For the text-containing cell, return its midpoint in [X, Y] coordinate format. 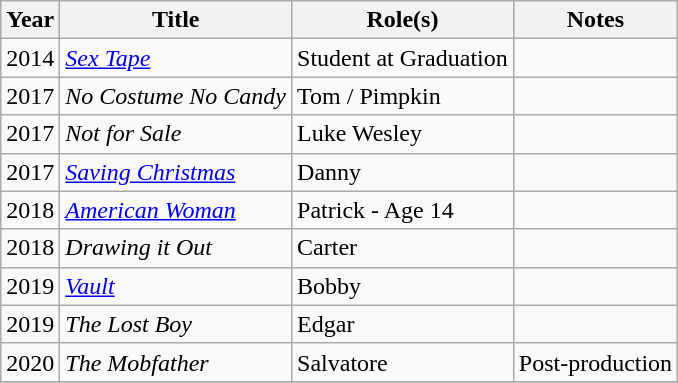
Year [30, 20]
Role(s) [403, 20]
Not for Sale [176, 134]
Post-production [595, 362]
Edgar [403, 324]
Title [176, 20]
Student at Graduation [403, 58]
American Woman [176, 210]
Danny [403, 172]
Sex Tape [176, 58]
No Costume No Candy [176, 96]
Bobby [403, 286]
Notes [595, 20]
Tom / Pimpkin [403, 96]
2014 [30, 58]
The Mobfather [176, 362]
2020 [30, 362]
Vault [176, 286]
Salvatore [403, 362]
Drawing it Out [176, 248]
Carter [403, 248]
Luke Wesley [403, 134]
The Lost Boy [176, 324]
Saving Christmas [176, 172]
Patrick - Age 14 [403, 210]
